Find where the given text appears and provide that cell's center as [x, y] coordinate. 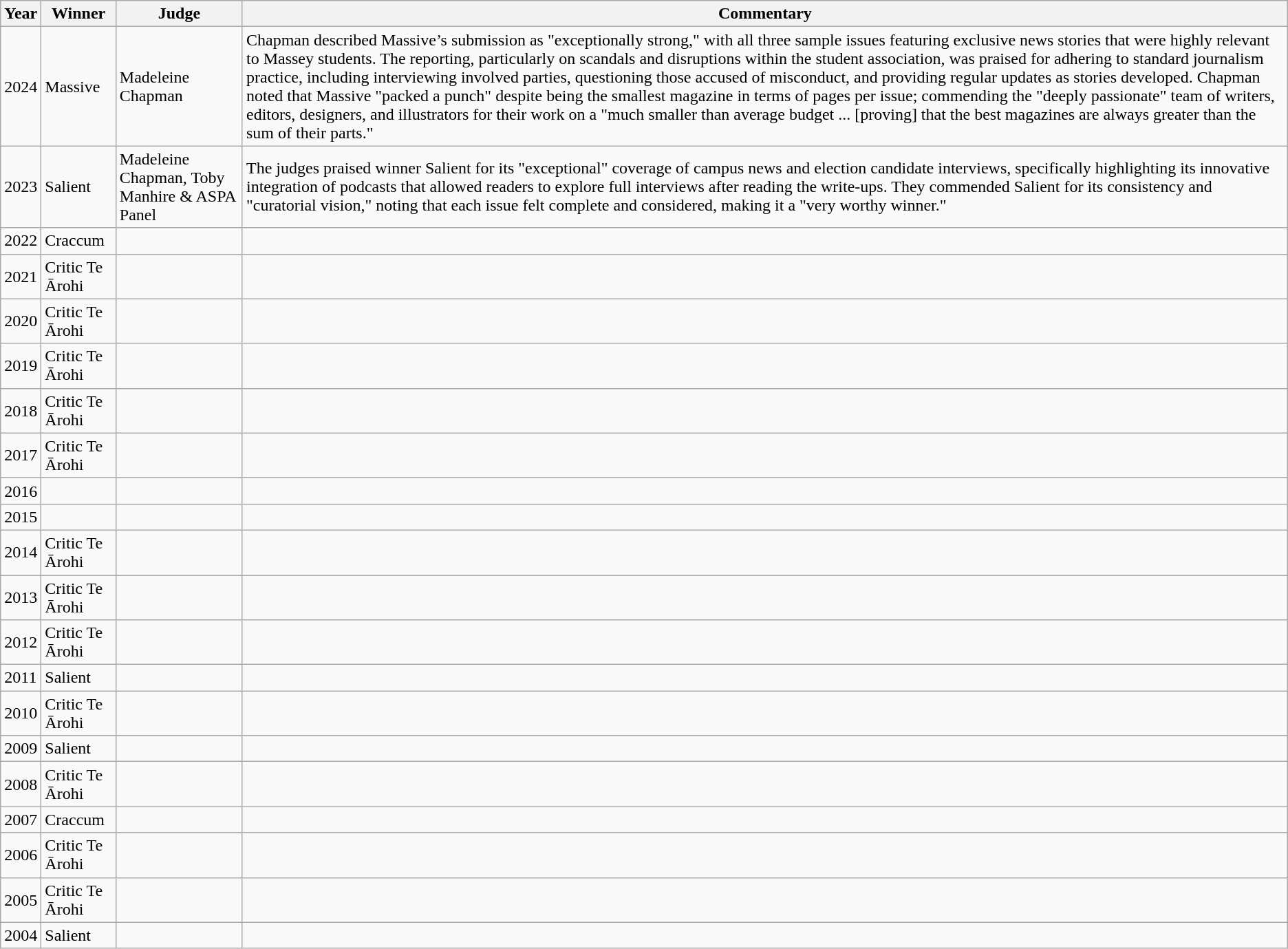
2024 [21, 87]
2022 [21, 241]
2009 [21, 749]
Commentary [765, 14]
2007 [21, 820]
2006 [21, 855]
2018 [21, 410]
2013 [21, 597]
2008 [21, 785]
2017 [21, 456]
2021 [21, 277]
2020 [21, 321]
2005 [21, 900]
Madeleine Chapman [179, 87]
2011 [21, 678]
Year [21, 14]
2016 [21, 491]
Massive [78, 87]
Winner [78, 14]
2014 [21, 552]
2015 [21, 517]
Madeleine Chapman, Toby Manhire & ASPA Panel [179, 187]
2019 [21, 366]
2010 [21, 713]
2023 [21, 187]
2004 [21, 935]
Judge [179, 14]
2012 [21, 643]
